Return (x, y) of the center of cell containing provided text 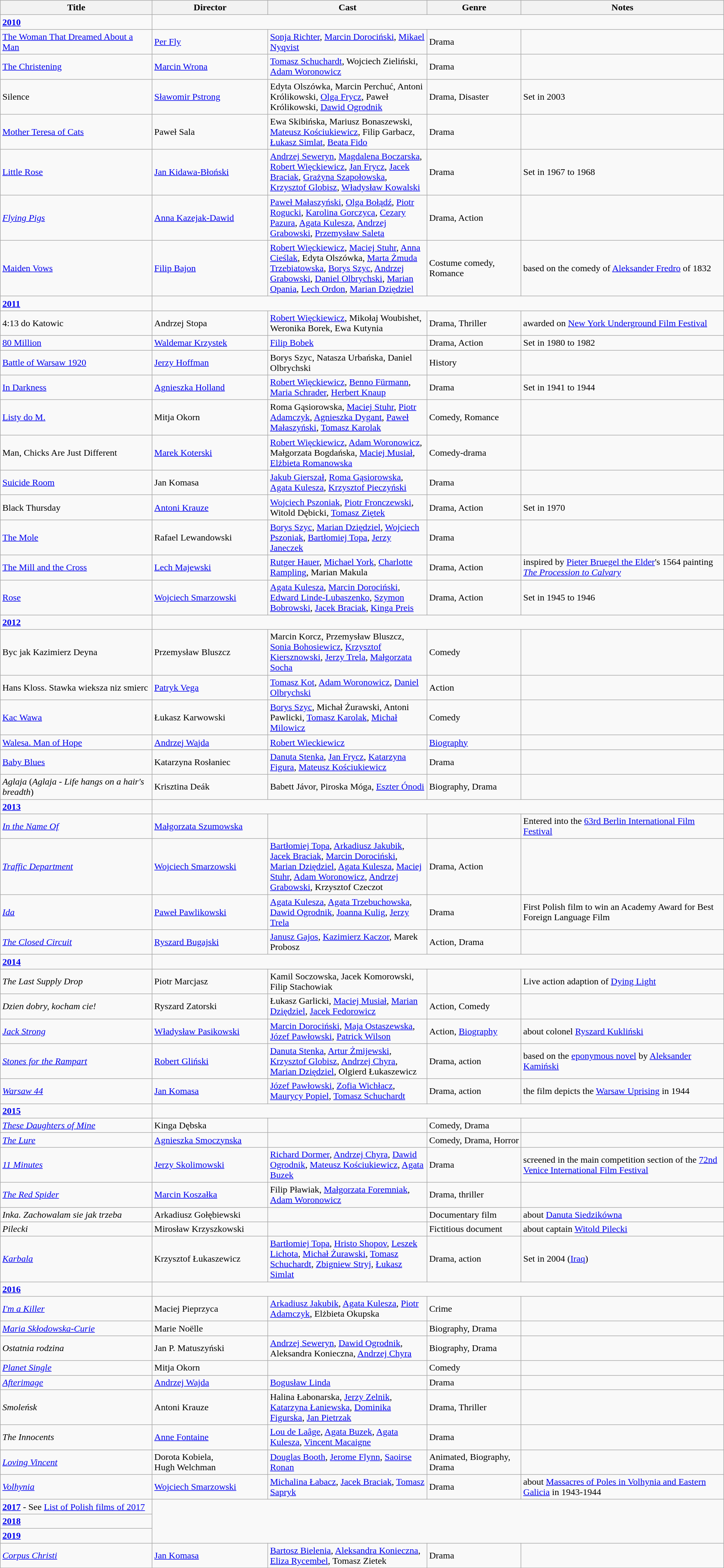
Jan Kidawa-Błoński (210, 172)
Filip Pławiak, Małgorzata Foremniak, Adam Woronowicz (347, 1195)
Comedy, Drama (474, 1125)
Baby Blues (76, 762)
Lech Majewski (210, 568)
These Daughters of Mine (76, 1125)
about captain Witold Pilecki (622, 1229)
Walesa. Man of Hope (76, 742)
Comedy-drama (474, 453)
about colonel Ryszard Kukliński (622, 1031)
based on the eponymous novel by Aleksander Kamiński (622, 1061)
Patryk Vega (210, 688)
Bogusław Linda (347, 1382)
Suicide Room (76, 483)
Byc jak Kazimierz Deyna (76, 652)
Inka. Zachowalam sie jak trzeba (76, 1214)
Arkadiusz Jakubik, Agata Kulesza, Piotr Adamczyk, Elżbieta Okupska (347, 1309)
Silence (76, 97)
Bartosz Bielenia, Aleksandra Konieczna, Eliza Rycembel, Tomasz Zietek (347, 1555)
Cast (347, 8)
Andrzej Stopa (210, 323)
Józef Pawłowski, Zofia Wichłacz, Maurycy Popiel, Tomasz Schuchardt (347, 1091)
Ryszard Bugajski (210, 942)
Marcin Korcz, Przemysław Bluszcz, Sonia Bohosiewicz, Krzysztof Kiersznowski, Jerzy Trela, Małgorzata Socha (347, 652)
11 Minutes (76, 1165)
Action, Biography (474, 1031)
Fictitious document (474, 1229)
4:13 do Katowic (76, 323)
Rutger Hauer, Michael York, Charlotte Rampling, Marian Makula (347, 568)
Richard Dormer, Andrzej Chyra, Dawid Ogrodnik, Mateusz Kościukiewicz, Agata Buzek (347, 1165)
Kamil Soczowska, Jacek Komorowski, Filip Stachowiak (347, 982)
Marcin Dorociński, Maja Ostaszewska, Józef Pawłowski, Patrick Wilson (347, 1031)
Przemysław Bluszcz (210, 652)
Robert Więckiewicz, Adam Woronowicz, Małgorzata Bogdańska, Maciej Musiał, Elżbieta Romanowska (347, 453)
Aglaja (Aglaja - Life hangs on a hair's breadth) (76, 787)
The Christening (76, 66)
Ostatnia rodzina (76, 1348)
Dzien dobry, kocham cie! (76, 1006)
Borys Szyc, Natasza Urbańska, Daniel Olbrychski (347, 362)
2011 (76, 303)
I'm a Killer (76, 1309)
Katarzyna Rosłaniec (210, 762)
Agata Kulesza, Marcin Dorociński, Edward Linde-Lubaszenko, Szymon Bobrowski, Jacek Braciak, Kinga Preis (347, 597)
Filip Bobek (347, 343)
Robert Więckiewicz, Mikołaj Woubishet, Weronika Borek, Ewa Kutynia (347, 323)
Rafael Lewandowski (210, 537)
Borys Szyc, Marian Dziędziel, Wojciech Pszoniak, Bartłomiej Topa, Jerzy Janeczek (347, 537)
Małgorzata Szumowska (210, 827)
Pilecki (76, 1229)
Drama, thriller (474, 1195)
Paweł Pawlikowski (210, 912)
Set in 1980 to 1982 (622, 343)
about Danuta Siedzikówna (622, 1214)
The Woman That Dreamed About a Man (76, 42)
Smoleńsk (76, 1407)
Volhynia (76, 1487)
Loving Vincent (76, 1462)
Corpus Christi (76, 1555)
Drama, Disaster (474, 97)
Costume comedy, Romance (474, 268)
Action (474, 688)
Rose (76, 597)
Documentary film (474, 1214)
First Polish film to win an Academy Award for Best Foreign Language Film (622, 912)
Kinga Dębska (210, 1125)
Black Thursday (76, 507)
Flying Pigs (76, 218)
80 Million (76, 343)
about Massacres of Poles in Volhynia and Eastern Galicia in 1943-1944 (622, 1487)
Bartłomiej Topa, Hristo Shopov, Leszek Lichota, Michał Żurawski, Tomasz Schuchardt, Zbigniew Stryj, Łukasz Simlat (347, 1259)
Set in 1945 to 1946 (622, 597)
The Mill and the Cross (76, 568)
Maria Skłodowska-Curie (76, 1329)
Krzysztof Łukaszewicz (210, 1259)
Maciej Pieprzyca (210, 1309)
Władysław Pasikowski (210, 1031)
Paweł Sala (210, 132)
Babett Jávor, Piroska Móga, Eszter Ónodi (347, 787)
Entered into the 63rd Berlin International Film Festival (622, 827)
Jakub Gierszał, Roma Gąsiorowska, Agata Kulesza, Krzysztof Pieczyński (347, 483)
Agnieszka Holland (210, 387)
Set in 2003 (622, 97)
Karbala (76, 1259)
Lou de Laâge, Agata Buzek, Agata Kulesza, Vincent Macaigne (347, 1437)
Jack Strong (76, 1031)
Danuta Stenka, Artur Żmijewski, Krzysztof Globisz, Andrzej Chyra, Marian Dziędziel, Olgierd Łukaszewicz (347, 1061)
Listy do M. (76, 417)
Dorota Kobiela, Hugh Welchman (210, 1462)
screened in the main competition section of the 72nd Venice International Film Festival (622, 1165)
Action, Drama (474, 942)
Sonja Richter, Marcin Dorociński, Mikael Nyqvist (347, 42)
Jan P. Matuszyński (210, 1348)
Marcin Koszałka (210, 1195)
Hans Kloss. Stawka wieksza niz smierc (76, 688)
2016 (76, 1289)
Wojciech Pszoniak, Piotr Fronczewski, Witold Dębicki, Tomasz Ziętek (347, 507)
Jerzy Hoffman (210, 362)
2012 (76, 622)
Kac Wawa (76, 717)
Traffic Department (76, 867)
Filip Bajon (210, 268)
Jerzy Skolimowski (210, 1165)
Biography (474, 742)
Battle of Warsaw 1920 (76, 362)
Anna Kazejak-Dawid (210, 218)
Set in 2004 (Iraq) (622, 1259)
Warsaw 44 (76, 1091)
The Innocents (76, 1437)
Krisztina Deák (210, 787)
Łukasz Garlicki, Maciej Musiał, Marian Dziędziel, Jacek Fedorowicz (347, 1006)
Mirosław Krzyszkowski (210, 1229)
Agata Kulesza, Agata Trzebuchowska, Dawid Ogrodnik, Joanna Kulig, Jerzy Trela (347, 912)
Borys Szyc, Michał Żurawski, Antoni Pawlicki, Tomasz Karolak, Michał Milowicz (347, 717)
Danuta Stenka, Jan Frycz, Katarzyna Figura, Mateusz Kościukiewicz (347, 762)
Janusz Gajos, Kazimierz Kaczor, Marek Probosz (347, 942)
Mother Teresa of Cats (76, 132)
Crime (474, 1309)
Ida (76, 912)
Tomasz Schuchardt, Wojciech Zieliński, Adam Woronowicz (347, 66)
Agnieszka Smoczynska (210, 1140)
Planet Single (76, 1368)
Comedy, Romance (474, 417)
Paweł Małaszyński, Olga Bołądź, Piotr Rogucki, Karolina Gorczyca, Cezary Pazura, Agata Kulesza, Andrzej Grabowski, Przemysław Saleta (347, 218)
Action, Comedy (474, 1006)
Arkadiusz Gołębiewski (210, 1214)
Douglas Booth, Jerome Flynn, Saoirse Ronan (347, 1462)
2013 (76, 806)
The Closed Circuit (76, 942)
Live action adaption of Dying Light (622, 982)
2010 (76, 22)
Michalina Łabacz, Jacek Braciak, Tomasz Sapryk (347, 1487)
Title (76, 8)
Notes (622, 8)
Marek Koterski (210, 453)
Set in 1941 to 1944 (622, 387)
Animated, Biography, Drama (474, 1462)
2015 (76, 1111)
Andrzej Seweryn, Magdalena Boczarska, Robert Więckiewicz, Jan Frycz, Jacek Braciak, Grażyna Szapołowska, Krzysztof Globisz, Władysław Kowalski (347, 172)
the film depicts the Warsaw Uprising in 1944 (622, 1091)
Halina Łabonarska, Jerzy Zelnik, Katarzyna Łaniewska, Dominika Figurska, Jan Pietrzak (347, 1407)
Edyta Olszówka, Marcin Perchuć, Antoni Królikowski, Olga Frycz, Paweł Królikowski, Dawid Ogrodnik (347, 97)
Stones for the Rampart (76, 1061)
Robert Wieckiewicz (347, 742)
In the Name Of (76, 827)
The Mole (76, 537)
Director (210, 8)
Ryszard Zatorski (210, 1006)
Set in 1970 (622, 507)
Maiden Vows (76, 268)
Man, Chicks Are Just Different (76, 453)
Afterimage (76, 1382)
Tomasz Kot, Adam Woronowicz, Daniel Olbrychski (347, 688)
Łukasz Karwowski (210, 717)
Anne Fontaine (210, 1437)
2019 (76, 1536)
The Red Spider (76, 1195)
Waldemar Krzystek (210, 343)
Sławomir Pstrong (210, 97)
Set in 1967 to 1968 (622, 172)
Marcin Wrona (210, 66)
Genre (474, 8)
Robert Gliński (210, 1061)
Andrzej Seweryn, Dawid Ogrodnik, Aleksandra Konieczna, Andrzej Chyra (347, 1348)
The Last Supply Drop (76, 982)
Comedy, Drama, Horror (474, 1140)
In Darkness (76, 387)
Ewa Skibińska, Mariusz Bonaszewski, Mateusz Kościukiewicz, Filip Garbacz, Łukasz Simlat, Beata Fido (347, 132)
2018 (76, 1521)
Robert Więckiewicz, Benno Fürmann, Maria Schrader, Herbert Knaup (347, 387)
2017 - See List of Polish films of 2017 (76, 1507)
based on the comedy of Aleksander Fredro of 1832 (622, 268)
2014 (76, 962)
Piotr Marcjasz (210, 982)
awarded on New York Underground Film Festival (622, 323)
Little Rose (76, 172)
Per Fly (210, 42)
History (474, 362)
Roma Gąsiorowska, Maciej Stuhr, Piotr Adamczyk, Agnieszka Dygant, Paweł Małaszyński, Tomasz Karolak (347, 417)
The Lure (76, 1140)
inspired by Pieter Bruegel the Elder's 1564 painting The Procession to Calvary (622, 568)
Marie Noëlle (210, 1329)
